Output the (X, Y) coordinate of the center of the cell containing the given text.  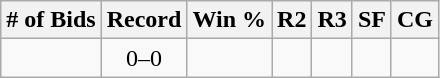
0–0 (144, 58)
Record (144, 20)
R2 (292, 20)
Win % (230, 20)
R3 (332, 20)
SF (372, 20)
CG (414, 20)
# of Bids (51, 20)
